Scan for the cell matching the given text and deliver its [x, y] coordinate at center. 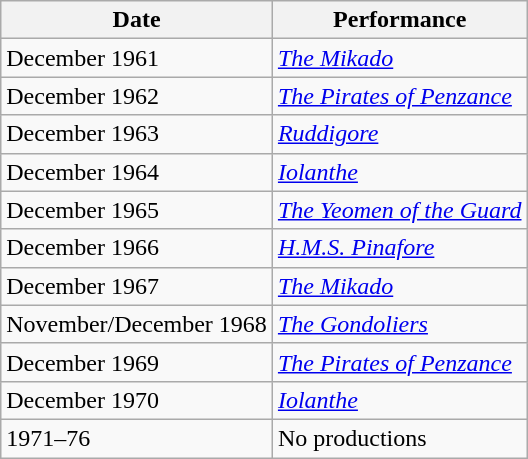
Performance [400, 20]
December 1964 [137, 172]
Date [137, 20]
December 1961 [137, 58]
December 1963 [137, 134]
December 1969 [137, 362]
December 1966 [137, 248]
Ruddigore [400, 134]
December 1965 [137, 210]
The Gondoliers [400, 324]
December 1970 [137, 400]
December 1967 [137, 286]
The Yeomen of the Guard [400, 210]
No productions [400, 438]
1971–76 [137, 438]
H.M.S. Pinafore [400, 248]
November/December 1968 [137, 324]
December 1962 [137, 96]
